Pinpoint the cell where the given text exists, returning its [x, y] midpoint coordinate. 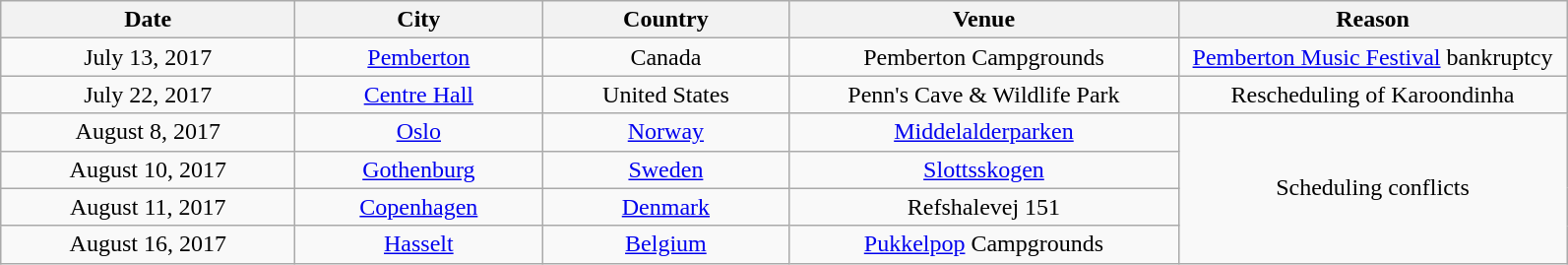
Pukkelpop Campgrounds [984, 244]
Date [148, 20]
Denmark [665, 207]
Reason [1372, 20]
Country [665, 20]
City [419, 20]
August 11, 2017 [148, 207]
Oslo [419, 132]
United States [665, 95]
Pemberton Music Festival bankruptcy [1372, 57]
Canada [665, 57]
Norway [665, 132]
Gothenburg [419, 169]
Penn's Cave & Wildlife Park [984, 95]
Hasselt [419, 244]
Copenhagen [419, 207]
Slottsskogen [984, 169]
Pemberton Campgrounds [984, 57]
Pemberton [419, 57]
July 13, 2017 [148, 57]
Venue [984, 20]
Middelalderparken [984, 132]
Centre Hall [419, 95]
Sweden [665, 169]
August 16, 2017 [148, 244]
Rescheduling of Karoondinha [1372, 95]
Refshalevej 151 [984, 207]
August 8, 2017 [148, 132]
August 10, 2017 [148, 169]
Scheduling conflicts [1372, 188]
Belgium [665, 244]
July 22, 2017 [148, 95]
